From the cell containing the given text, extract its center point as (X, Y) coordinate. 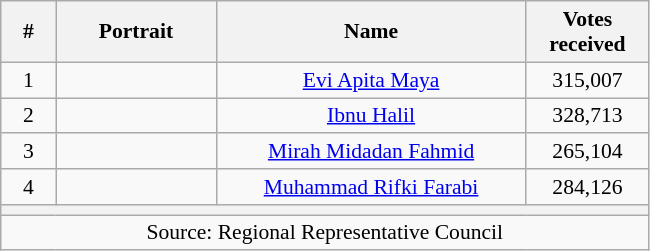
2 (28, 116)
Muhammad Rifki Farabi (371, 187)
328,713 (588, 116)
Ibnu Halil (371, 116)
Evi Apita Maya (371, 80)
# (28, 32)
3 (28, 152)
4 (28, 187)
Source: Regional Representative Council (325, 233)
315,007 (588, 80)
Votes received (588, 32)
Mirah Midadan Fahmid (371, 152)
265,104 (588, 152)
1 (28, 80)
284,126 (588, 187)
Name (371, 32)
Portrait (136, 32)
